Provide the (x, y) coordinate of the cell's center where the given text is located.  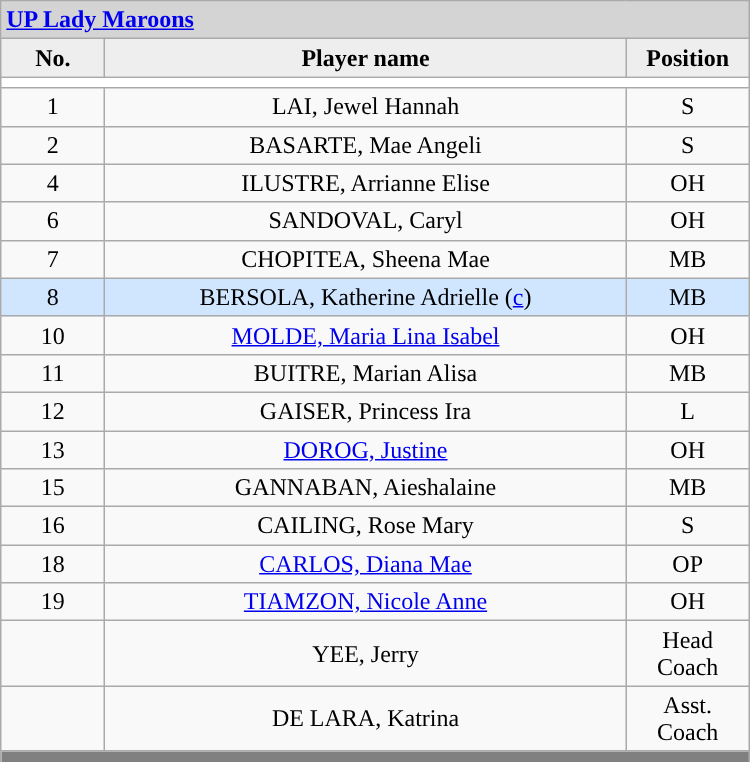
11 (53, 373)
OP (688, 564)
DE LARA, Katrina (366, 718)
UP Lady Maroons (375, 20)
SANDOVAL, Caryl (366, 221)
GANNABAN, Aieshalaine (366, 488)
LAI, Jewel Hannah (366, 107)
12 (53, 411)
BASARTE, Mae Angeli (366, 145)
15 (53, 488)
L (688, 411)
Asst. Coach (688, 718)
2 (53, 145)
No. (53, 58)
8 (53, 297)
19 (53, 602)
GAISER, Princess Ira (366, 411)
16 (53, 526)
CHOPITEA, Sheena Mae (366, 259)
18 (53, 564)
Position (688, 58)
CARLOS, Diana Mae (366, 564)
YEE, Jerry (366, 654)
BUITRE, Marian Alisa (366, 373)
4 (53, 183)
BERSOLA, Katherine Adrielle (c) (366, 297)
CAILING, Rose Mary (366, 526)
MOLDE, Maria Lina Isabel (366, 335)
TIAMZON, Nicole Anne (366, 602)
ILUSTRE, Arrianne Elise (366, 183)
6 (53, 221)
13 (53, 449)
10 (53, 335)
Player name (366, 58)
Head Coach (688, 654)
7 (53, 259)
1 (53, 107)
DOROG, Justine (366, 449)
